From the cell containing the given text, extract its center point as (x, y) coordinate. 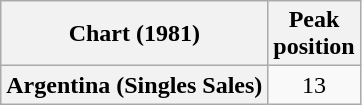
13 (314, 85)
Peakposition (314, 34)
Chart (1981) (134, 34)
Argentina (Singles Sales) (134, 85)
